Output the (X, Y) coordinate of the center of the cell containing the given text.  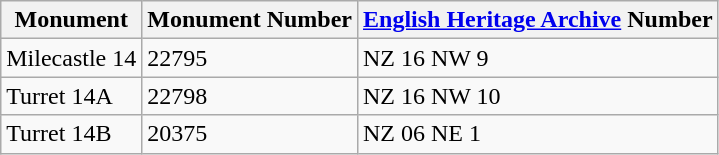
English Heritage Archive Number (538, 20)
Monument (72, 20)
NZ 16 NW 10 (538, 96)
NZ 06 NE 1 (538, 134)
NZ 16 NW 9 (538, 58)
20375 (250, 134)
Monument Number (250, 20)
22798 (250, 96)
Turret 14A (72, 96)
Turret 14B (72, 134)
Milecastle 14 (72, 58)
22795 (250, 58)
